Find where the given text appears and provide that cell's center as [x, y] coordinate. 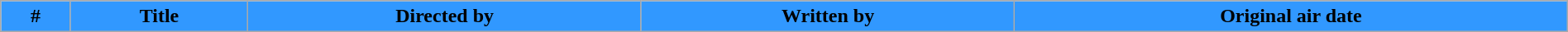
Directed by [445, 16]
# [36, 16]
Title [159, 16]
Written by [827, 16]
Original air date [1292, 16]
